Locate the cell with the specified text and output its [X, Y] center coordinate. 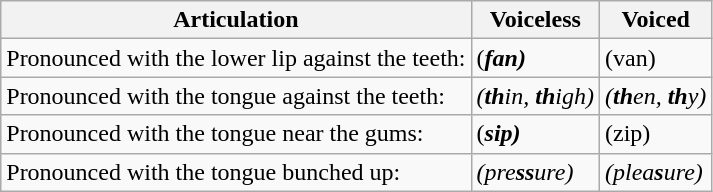
(pressure) [535, 172]
Pronounced with the tongue against the teeth: [236, 96]
(zip) [655, 134]
Pronounced with the lower lip against the teeth: [236, 58]
Pronounced with the tongue near the gums: [236, 134]
Pronounced with the tongue bunched up: [236, 172]
(sip) [535, 134]
(fan) [535, 58]
Articulation [236, 20]
(then, thy) [655, 96]
(thin, thigh) [535, 96]
Voiceless [535, 20]
Voiced [655, 20]
(van) [655, 58]
(pleasure) [655, 172]
